Output the [x, y] coordinate of the center of the cell containing the given text.  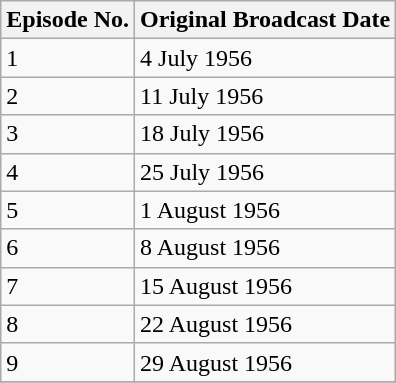
2 [68, 96]
8 [68, 324]
Original Broadcast Date [266, 20]
3 [68, 134]
22 August 1956 [266, 324]
4 July 1956 [266, 58]
25 July 1956 [266, 172]
1 [68, 58]
29 August 1956 [266, 362]
4 [68, 172]
7 [68, 286]
Episode No. [68, 20]
5 [68, 210]
8 August 1956 [266, 248]
11 July 1956 [266, 96]
15 August 1956 [266, 286]
18 July 1956 [266, 134]
9 [68, 362]
6 [68, 248]
1 August 1956 [266, 210]
